Identify which cell holds the provided text, then report its (x, y) central coordinate. 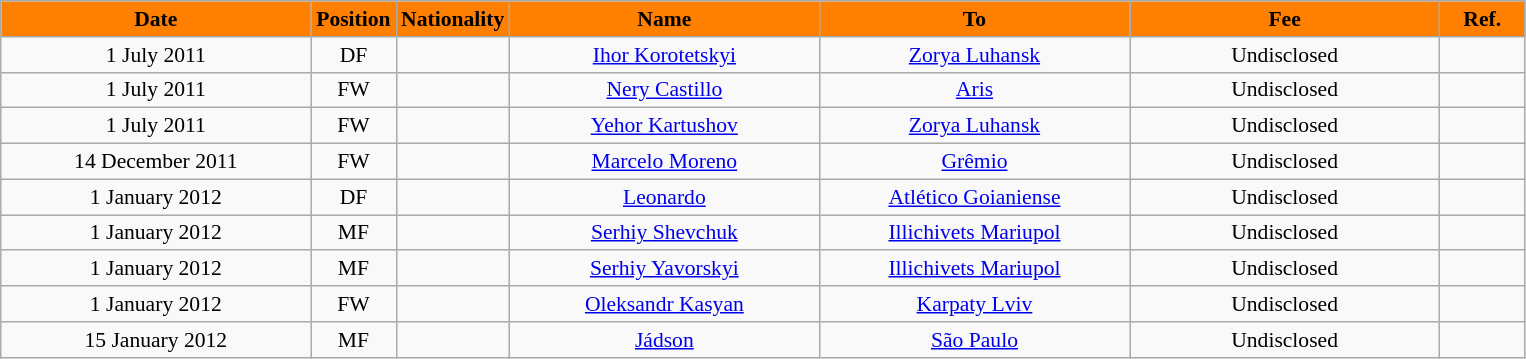
Serhiy Shevchuk (664, 233)
Jádson (664, 340)
Nery Castillo (664, 90)
Karpaty Lviv (974, 304)
To (974, 19)
Oleksandr Kasyan (664, 304)
Ihor Korotetskyi (664, 55)
São Paulo (974, 340)
Serhiy Yavorskyi (664, 269)
15 January 2012 (156, 340)
Leonardo (664, 197)
Ref. (1482, 19)
14 December 2011 (156, 162)
Name (664, 19)
Yehor Kartushov (664, 126)
Nationality (452, 19)
Atlético Goianiense (974, 197)
Grêmio (974, 162)
Aris (974, 90)
Marcelo Moreno (664, 162)
Position (354, 19)
Date (156, 19)
Fee (1285, 19)
